Detect which cell encompasses the target text, then output its (x, y) center coordinate. 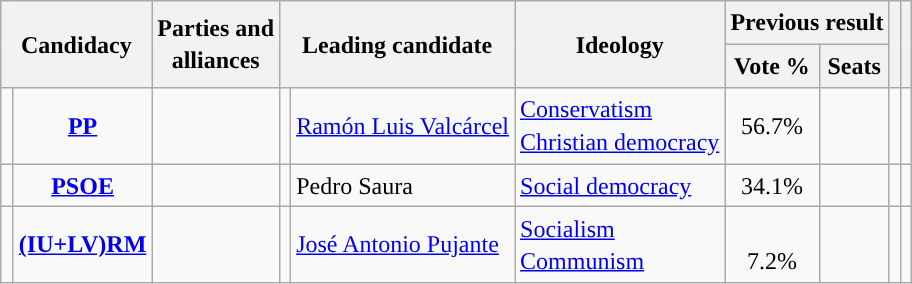
José Antonio Pujante (403, 245)
Ramón Luis Valcárcel (403, 126)
Previous result (807, 22)
SocialismCommunism (620, 245)
Seats (854, 66)
PSOE (82, 186)
Leading candidate (398, 44)
Parties andalliances (216, 44)
Vote % (772, 66)
Social democracy (620, 186)
(IU+LV)RM (82, 245)
ConservatismChristian democracy (620, 126)
7.2% (772, 245)
Ideology (620, 44)
Candidacy (76, 44)
PP (82, 126)
56.7% (772, 126)
34.1% (772, 186)
Pedro Saura (403, 186)
